Identify which cell holds the provided text, then report its (x, y) central coordinate. 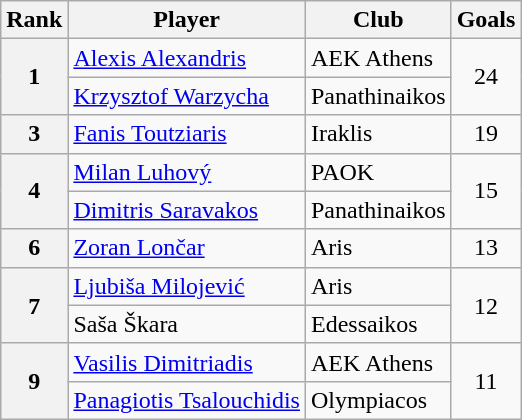
Krzysztof Warzycha (187, 96)
Rank (34, 20)
6 (34, 248)
Dimitris Saravakos (187, 210)
Saša Škara (187, 324)
11 (486, 381)
Edessaikos (378, 324)
Club (378, 20)
15 (486, 191)
Panagiotis Tsalouchidis (187, 400)
1 (34, 77)
Iraklis (378, 134)
Ljubiša Milojević (187, 286)
Milan Luhový (187, 172)
Vasilis Dimitriadis (187, 362)
4 (34, 191)
19 (486, 134)
13 (486, 248)
Olympiacos (378, 400)
Zoran Lončar (187, 248)
Alexis Alexandris (187, 58)
Player (187, 20)
PAOK (378, 172)
Goals (486, 20)
12 (486, 305)
7 (34, 305)
9 (34, 381)
24 (486, 77)
Fanis Toutziaris (187, 134)
3 (34, 134)
